Scan for the cell matching the given text and deliver its (x, y) coordinate at center. 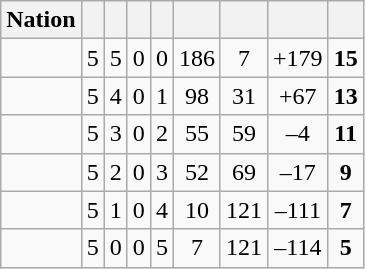
Nation (41, 20)
9 (346, 172)
31 (244, 96)
10 (196, 210)
52 (196, 172)
11 (346, 134)
13 (346, 96)
15 (346, 58)
–17 (298, 172)
59 (244, 134)
+67 (298, 96)
186 (196, 58)
–114 (298, 248)
98 (196, 96)
69 (244, 172)
–111 (298, 210)
–4 (298, 134)
55 (196, 134)
+179 (298, 58)
